Identify which cell holds the provided text, then report its [X, Y] central coordinate. 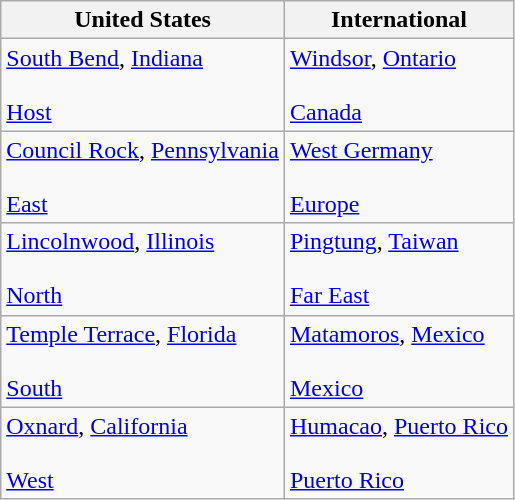
South Bend, IndianaHost [143, 85]
Humacao, Puerto Rico Puerto Rico [398, 453]
United States [143, 20]
Windsor, OntarioCanada [398, 85]
Council Rock, PennsylvaniaEast [143, 177]
International [398, 20]
Lincolnwood, IllinoisNorth [143, 269]
Matamoros, MexicoMexico [398, 361]
West GermanyEurope [398, 177]
Temple Terrace, FloridaSouth [143, 361]
Pingtung, TaiwanFar East [398, 269]
Oxnard, CaliforniaWest [143, 453]
